Provide the (x, y) coordinate of the cell's center where the given text is located.  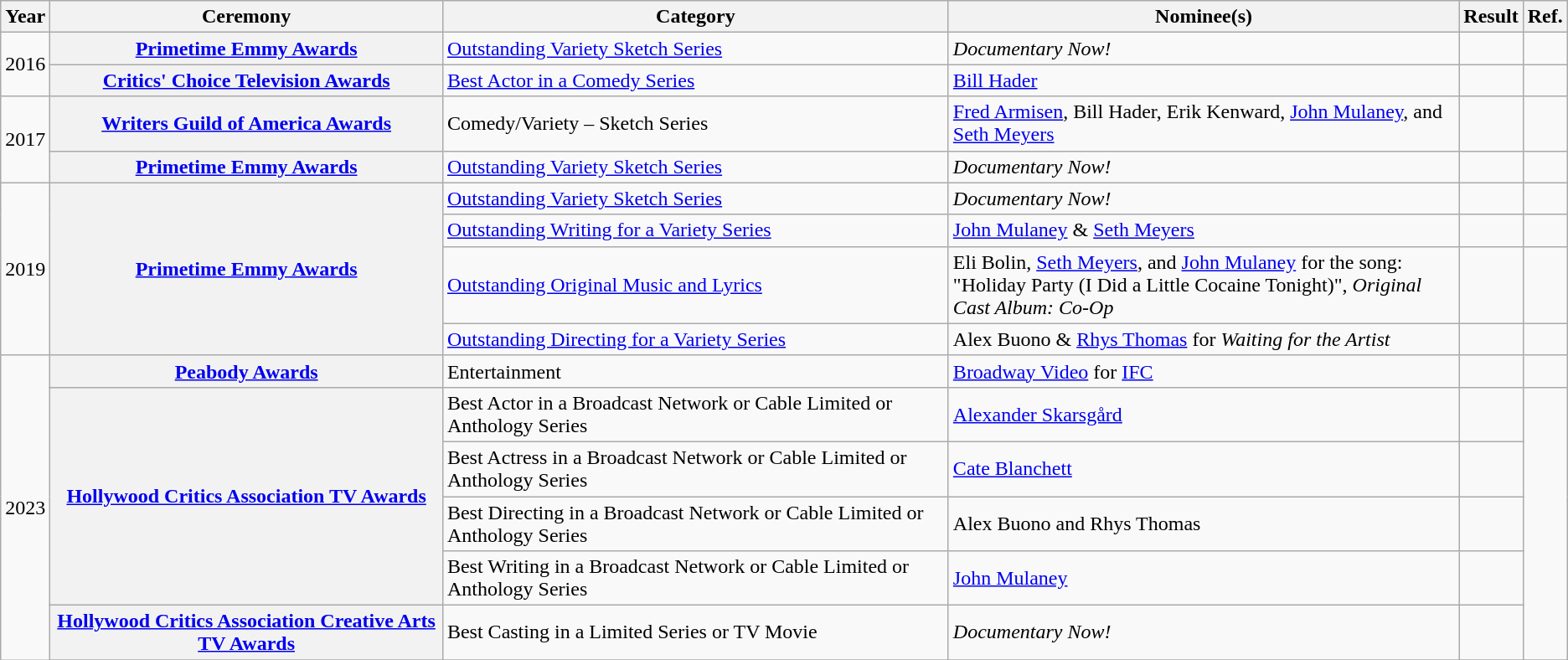
Nominee(s) (1203, 17)
2017 (25, 139)
Broadway Video for IFC (1203, 371)
Alexander Skarsgård (1203, 414)
Outstanding Directing for a Variety Series (695, 339)
Peabody Awards (246, 371)
Year (25, 17)
Category (695, 17)
Bill Hader (1203, 80)
Best Actor in a Broadcast Network or Cable Limited or Anthology Series (695, 414)
Cate Blanchett (1203, 469)
2019 (25, 269)
2023 (25, 508)
Best Casting in a Limited Series or TV Movie (695, 633)
Comedy/Variety – Sketch Series (695, 124)
Writers Guild of America Awards (246, 124)
Result (1491, 17)
Best Directing in a Broadcast Network or Cable Limited or Anthology Series (695, 523)
Best Actor in a Comedy Series (695, 80)
John Mulaney & Seth Meyers (1203, 230)
Outstanding Writing for a Variety Series (695, 230)
Eli Bolin, Seth Meyers, and John Mulaney for the song: "Holiday Party (I Did a Little Cocaine Tonight)", Original Cast Album: Co-Op (1203, 285)
Entertainment (695, 371)
Critics' Choice Television Awards (246, 80)
Best Actress in a Broadcast Network or Cable Limited or Anthology Series (695, 469)
Best Writing in a Broadcast Network or Cable Limited or Anthology Series (695, 578)
Alex Buono & Rhys Thomas for Waiting for the Artist (1203, 339)
John Mulaney (1203, 578)
Hollywood Critics Association Creative Arts TV Awards (246, 633)
Fred Armisen, Bill Hader, Erik Kenward, John Mulaney, and Seth Meyers (1203, 124)
2016 (25, 64)
Ref. (1545, 17)
Outstanding Original Music and Lyrics (695, 285)
Alex Buono and Rhys Thomas (1203, 523)
Hollywood Critics Association TV Awards (246, 496)
Ceremony (246, 17)
